Output the [x, y] coordinate of the center of the cell containing the given text.  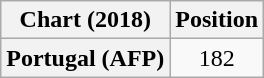
182 [217, 58]
Portugal (AFP) [86, 58]
Chart (2018) [86, 20]
Position [217, 20]
